Extract the (x, y) coordinate from the center of the cell holding the provided text.  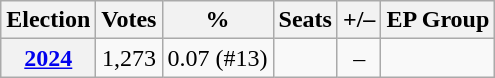
1,273 (129, 58)
Votes (129, 20)
+/– (358, 20)
– (358, 58)
EP Group (438, 20)
% (218, 20)
Election (48, 20)
Seats (305, 20)
2024 (48, 58)
0.07 (#13) (218, 58)
